Return the [X, Y] coordinate for the center point of the cell that contains the specified text.  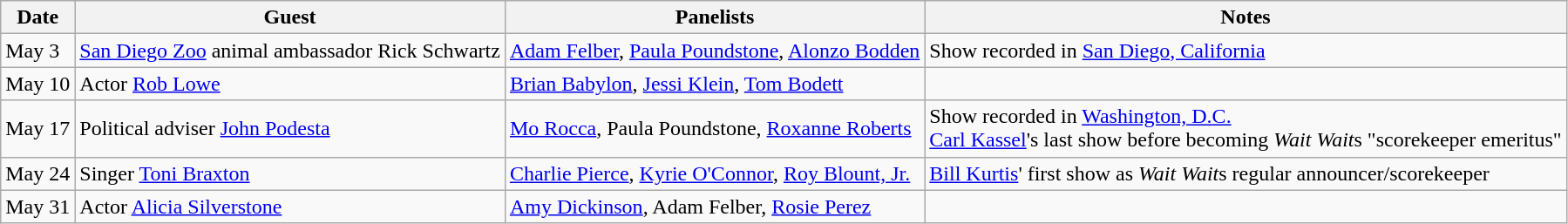
Actor Alicia Silverstone [290, 207]
Brian Babylon, Jessi Klein, Tom Bodett [715, 84]
Notes [1246, 17]
Singer Toni Braxton [290, 173]
Political adviser John Podesta [290, 129]
Show recorded in San Diego, California [1246, 51]
Amy Dickinson, Adam Felber, Rosie Perez [715, 207]
San Diego Zoo animal ambassador Rick Schwartz [290, 51]
May 3 [38, 51]
Adam Felber, Paula Poundstone, Alonzo Bodden [715, 51]
Charlie Pierce, Kyrie O'Connor, Roy Blount, Jr. [715, 173]
May 17 [38, 129]
Panelists [715, 17]
Guest [290, 17]
Mo Rocca, Paula Poundstone, Roxanne Roberts [715, 129]
May 24 [38, 173]
Show recorded in Washington, D.C.Carl Kassel's last show before becoming Wait Waits "scorekeeper emeritus" [1246, 129]
Actor Rob Lowe [290, 84]
May 31 [38, 207]
Date [38, 17]
Bill Kurtis' first show as Wait Waits regular announcer/scorekeeper [1246, 173]
May 10 [38, 84]
